Capture the cell that displays the provided text and extract its [x, y] central coordinate. 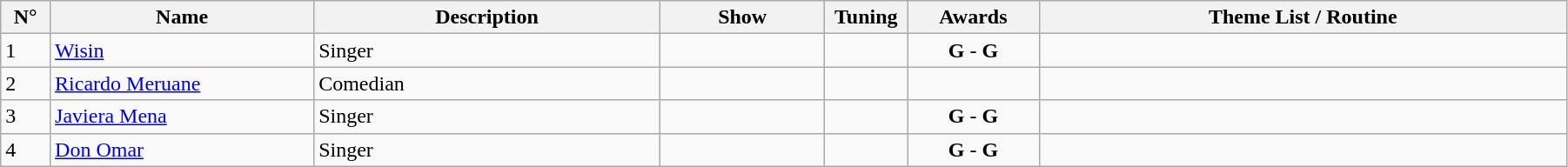
Ricardo Meruane [183, 83]
Javiera Mena [183, 117]
Wisin [183, 50]
N° [26, 17]
Awards [974, 17]
Show [741, 17]
Theme List / Routine [1303, 17]
4 [26, 150]
3 [26, 117]
2 [26, 83]
Description [487, 17]
Tuning [867, 17]
Comedian [487, 83]
Don Omar [183, 150]
Name [183, 17]
1 [26, 50]
